From the cell containing the given text, extract its center point as (x, y) coordinate. 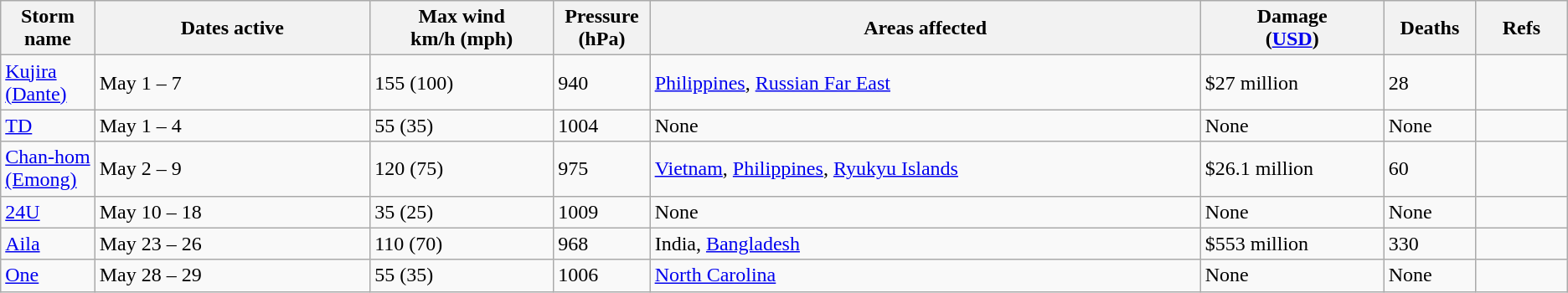
60 (1430, 169)
Deaths (1430, 28)
330 (1430, 244)
975 (601, 169)
Damage(USD) (1292, 28)
Pressure(hPa) (601, 28)
Philippines, Russian Far East (925, 82)
May 1 – 4 (233, 126)
North Carolina (925, 275)
Dates active (233, 28)
35 (25) (462, 212)
155 (100) (462, 82)
1009 (601, 212)
Chan-hom (Emong) (48, 169)
$27 million (1292, 82)
1006 (601, 275)
1004 (601, 126)
Refs (1522, 28)
24U (48, 212)
Storm name (48, 28)
May 10 – 18 (233, 212)
968 (601, 244)
$553 million (1292, 244)
28 (1430, 82)
May 28 – 29 (233, 275)
Max windkm/h (mph) (462, 28)
TD (48, 126)
One (48, 275)
Vietnam, Philippines, Ryukyu Islands (925, 169)
May 2 – 9 (233, 169)
120 (75) (462, 169)
India, Bangladesh (925, 244)
May 1 – 7 (233, 82)
110 (70) (462, 244)
Aila (48, 244)
May 23 – 26 (233, 244)
940 (601, 82)
$26.1 million (1292, 169)
Areas affected (925, 28)
Kujira (Dante) (48, 82)
